For the text-containing cell, return its midpoint in (x, y) coordinate format. 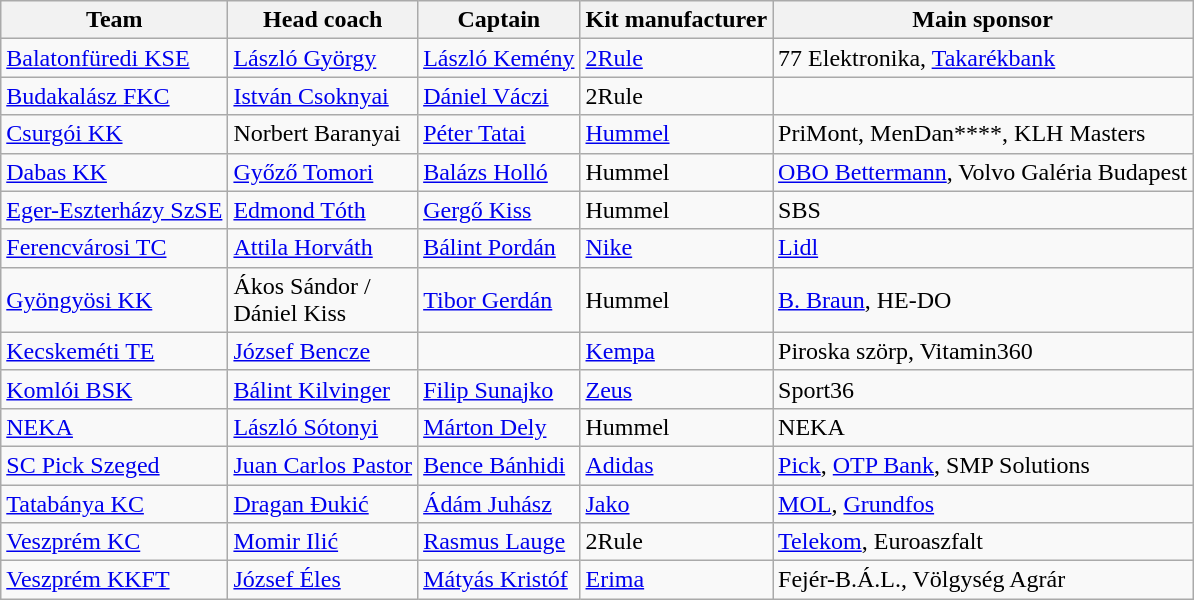
József Éles (323, 580)
PriMont, MenDan****, KLH Masters (983, 134)
Juan Carlos Pastor (323, 465)
Ákos Sándor / Dániel Kiss (323, 300)
Pick, OTP Bank, SMP Solutions (983, 465)
Piroska szörp, Vitamin360 (983, 351)
Kempa (676, 351)
Head coach (323, 20)
Veszprém KKFT (114, 580)
Bálint Kilvinger (323, 389)
Balázs Holló (499, 172)
Márton Dely (499, 427)
Ferencvárosi TC (114, 248)
Lidl (983, 248)
László György (323, 58)
Bálint Pordán (499, 248)
Momir Ilić (323, 542)
Tibor Gerdán (499, 300)
Edmond Tóth (323, 210)
Kecskeméti TE (114, 351)
Norbert Baranyai (323, 134)
Gyöngyösi KK (114, 300)
Filip Sunajko (499, 389)
Attila Horváth (323, 248)
Telekom, Euroaszfalt (983, 542)
Mátyás Kristóf (499, 580)
Péter Tatai (499, 134)
Dragan Đukić (323, 503)
Kit manufacturer (676, 20)
Rasmus Lauge (499, 542)
SC Pick Szeged (114, 465)
Veszprém KC (114, 542)
Dabas KK (114, 172)
Csurgói KK (114, 134)
László Sótonyi (323, 427)
Erima (676, 580)
Győző Tomori (323, 172)
Ádám Juhász (499, 503)
Sport36 (983, 389)
Jako (676, 503)
SBS (983, 210)
Adidas (676, 465)
Nike (676, 248)
Gergő Kiss (499, 210)
Main sponsor (983, 20)
Balatonfüredi KSE (114, 58)
Budakalász FKC (114, 96)
Team (114, 20)
Captain (499, 20)
MOL, Grundfos (983, 503)
OBO Bettermann, Volvo Galéria Budapest (983, 172)
Zeus (676, 389)
Bence Bánhidi (499, 465)
Fejér-B.Á.L., Völgység Agrár (983, 580)
József Bencze (323, 351)
László Kemény (499, 58)
77 Elektronika, Takarékbank (983, 58)
Eger-Eszterházy SzSE (114, 210)
B. Braun, HE-DO (983, 300)
Komlói BSK (114, 389)
Tatabánya KC (114, 503)
István Csoknyai (323, 96)
Dániel Váczi (499, 96)
